Detect which cell encompasses the target text, then output its [X, Y] center coordinate. 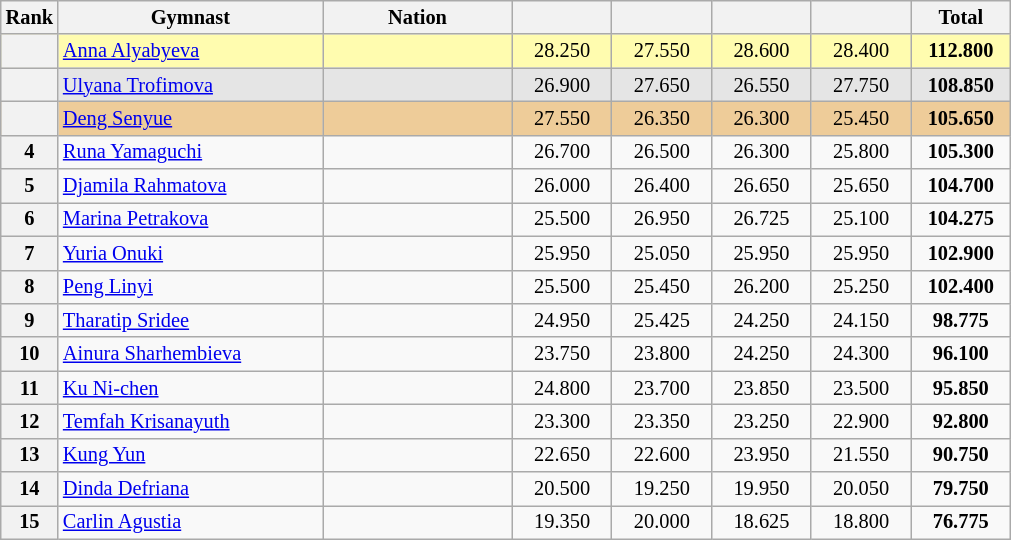
24.800 [562, 388]
Yuria Onuki [190, 253]
5 [30, 186]
24.950 [562, 320]
Peng Linyi [190, 287]
21.550 [861, 455]
Anna Alyabyeva [190, 51]
24.150 [861, 320]
13 [30, 455]
26.700 [562, 152]
18.800 [861, 522]
Kung Yun [190, 455]
27.650 [662, 85]
23.800 [662, 354]
23.850 [762, 388]
79.750 [961, 489]
96.100 [961, 354]
23.250 [762, 421]
95.850 [961, 388]
26.725 [762, 219]
23.350 [662, 421]
25.250 [861, 287]
18.625 [762, 522]
Ainura Sharhembieva [190, 354]
26.900 [562, 85]
25.425 [662, 320]
23.700 [662, 388]
15 [30, 522]
28.400 [861, 51]
26.000 [562, 186]
24.300 [861, 354]
6 [30, 219]
112.800 [961, 51]
4 [30, 152]
14 [30, 489]
8 [30, 287]
26.350 [662, 118]
20.000 [662, 522]
Runa Yamaguchi [190, 152]
26.500 [662, 152]
10 [30, 354]
9 [30, 320]
20.500 [562, 489]
Marina Petrakova [190, 219]
76.775 [961, 522]
27.750 [861, 85]
Nation [418, 17]
92.800 [961, 421]
104.275 [961, 219]
90.750 [961, 455]
105.300 [961, 152]
102.900 [961, 253]
26.200 [762, 287]
Ulyana Trofimova [190, 85]
25.100 [861, 219]
28.600 [762, 51]
Gymnast [190, 17]
Ku Ni-chen [190, 388]
108.850 [961, 85]
25.800 [861, 152]
22.650 [562, 455]
25.650 [861, 186]
Tharatip Sridee [190, 320]
105.650 [961, 118]
22.600 [662, 455]
Total [961, 17]
26.550 [762, 85]
Dinda Defriana [190, 489]
23.950 [762, 455]
26.400 [662, 186]
22.900 [861, 421]
Temfah Krisanayuth [190, 421]
26.650 [762, 186]
19.950 [762, 489]
102.400 [961, 287]
19.350 [562, 522]
19.250 [662, 489]
23.750 [562, 354]
104.700 [961, 186]
25.050 [662, 253]
23.500 [861, 388]
28.250 [562, 51]
7 [30, 253]
23.300 [562, 421]
12 [30, 421]
20.050 [861, 489]
26.950 [662, 219]
Djamila Rahmatova [190, 186]
Deng Senyue [190, 118]
Carlin Agustia [190, 522]
Rank [30, 17]
98.775 [961, 320]
11 [30, 388]
